Detect which cell encompasses the target text, then output its [X, Y] center coordinate. 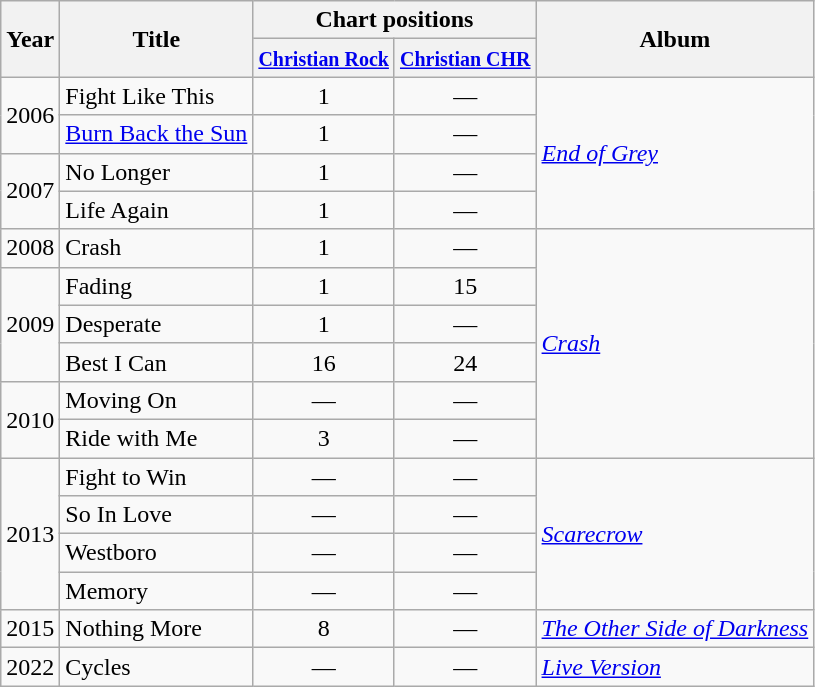
2015 [30, 629]
Fight Like This [156, 96]
No Longer [156, 172]
End of Grey [675, 153]
Scarecrow [675, 534]
Fight to Win [156, 477]
2022 [30, 667]
Nothing More [156, 629]
Best I Can [156, 362]
3 [324, 438]
8 [324, 629]
2013 [30, 534]
The Other Side of Darkness [675, 629]
Ride with Me [156, 438]
16 [324, 362]
Burn Back the Sun [156, 134]
Fading [156, 286]
Live Version [675, 667]
2008 [30, 248]
Moving On [156, 400]
2010 [30, 419]
Christian CHR [465, 58]
So In Love [156, 515]
24 [465, 362]
Desperate [156, 324]
Christian Rock [324, 58]
2006 [30, 115]
Cycles [156, 667]
2007 [30, 191]
Year [30, 39]
Westboro [156, 553]
Title [156, 39]
Album [675, 39]
Chart positions [394, 20]
Memory [156, 591]
2009 [30, 324]
15 [465, 286]
Life Again [156, 210]
